Locate the cell with the specified text and output its (X, Y) center coordinate. 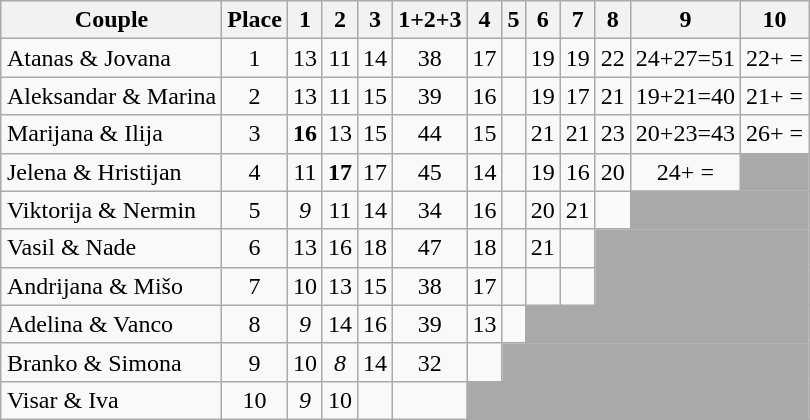
Vasil & Nade (111, 248)
22+ = (774, 58)
Aleksandar & Marina (111, 96)
20+23=43 (685, 134)
44 (430, 134)
24+27=51 (685, 58)
22 (612, 58)
1+2+3 (430, 20)
24+ = (685, 172)
Adelina & Vanco (111, 324)
Branko & Simona (111, 362)
26+ = (774, 134)
Visar & Iva (111, 400)
34 (430, 210)
32 (430, 362)
Andrijana & Mišo (111, 286)
Viktorija & Nermin (111, 210)
21+ = (774, 96)
45 (430, 172)
Marijana & Ilija (111, 134)
47 (430, 248)
Couple (111, 20)
23 (612, 134)
Jelena & Hristijan (111, 172)
Atanas & Jovana (111, 58)
19+21=40 (685, 96)
Place (255, 20)
